Scan for the cell matching the given text and deliver its (x, y) coordinate at center. 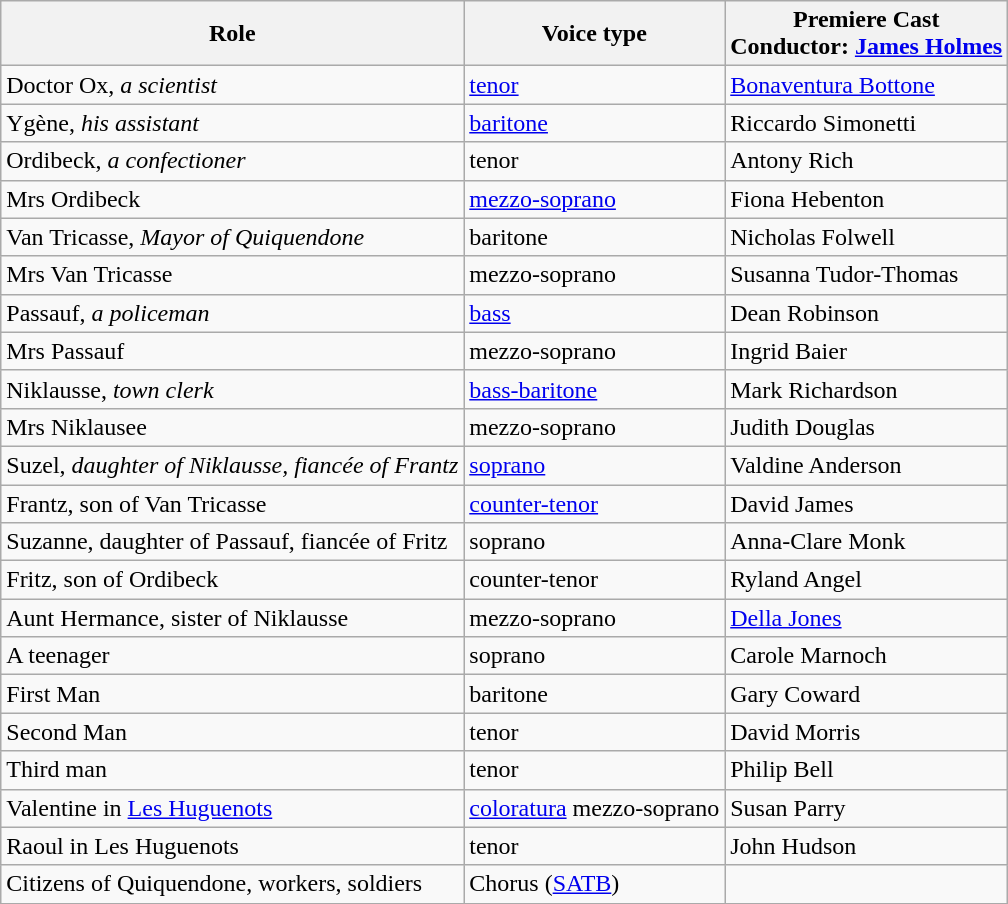
Nicholas Folwell (866, 237)
Niklausse, town clerk (232, 389)
Third man (232, 770)
Susanna Tudor-Thomas (866, 275)
Mrs Niklausee (232, 427)
Riccardo Simonetti (866, 123)
Susan Parry (866, 808)
Bonaventura Bottone (866, 85)
Aunt Hermance, sister of Niklausse (232, 618)
Citizens of Quiquendone, workers, soldiers (232, 884)
Valdine Anderson (866, 465)
Ryland Angel (866, 580)
Doctor Ox, a scientist (232, 85)
Frantz, son of Van Tricasse (232, 503)
Van Tricasse, Mayor of Quiquendone (232, 237)
Gary Coward (866, 694)
Raoul in Les Huguenots (232, 846)
First Man (232, 694)
Mrs Ordibeck (232, 199)
Antony Rich (866, 161)
A teenager (232, 656)
Premiere CastConductor: James Holmes (866, 34)
Role (232, 34)
bass-baritone (594, 389)
Anna-Clare Monk (866, 542)
Passauf, a policeman (232, 313)
Suzanne, daughter of Passauf, fiancée of Fritz (232, 542)
Philip Bell (866, 770)
Della Jones (866, 618)
Fritz, son of Ordibeck (232, 580)
David James (866, 503)
Ingrid Baier (866, 351)
Dean Robinson (866, 313)
John Hudson (866, 846)
Carole Marnoch (866, 656)
Suzel, daughter of Niklausse, fiancée of Frantz (232, 465)
David Morris (866, 732)
Voice type (594, 34)
coloratura mezzo-soprano (594, 808)
Mrs Passauf (232, 351)
Fiona Hebenton (866, 199)
Chorus (SATB) (594, 884)
Valentine in Les Huguenots (232, 808)
Ygène, his assistant (232, 123)
Judith Douglas (866, 427)
Mrs Van Tricasse (232, 275)
bass (594, 313)
Mark Richardson (866, 389)
Ordibeck, a confectioner (232, 161)
Second Man (232, 732)
